Output the [X, Y] coordinate of the center of the cell containing the given text.  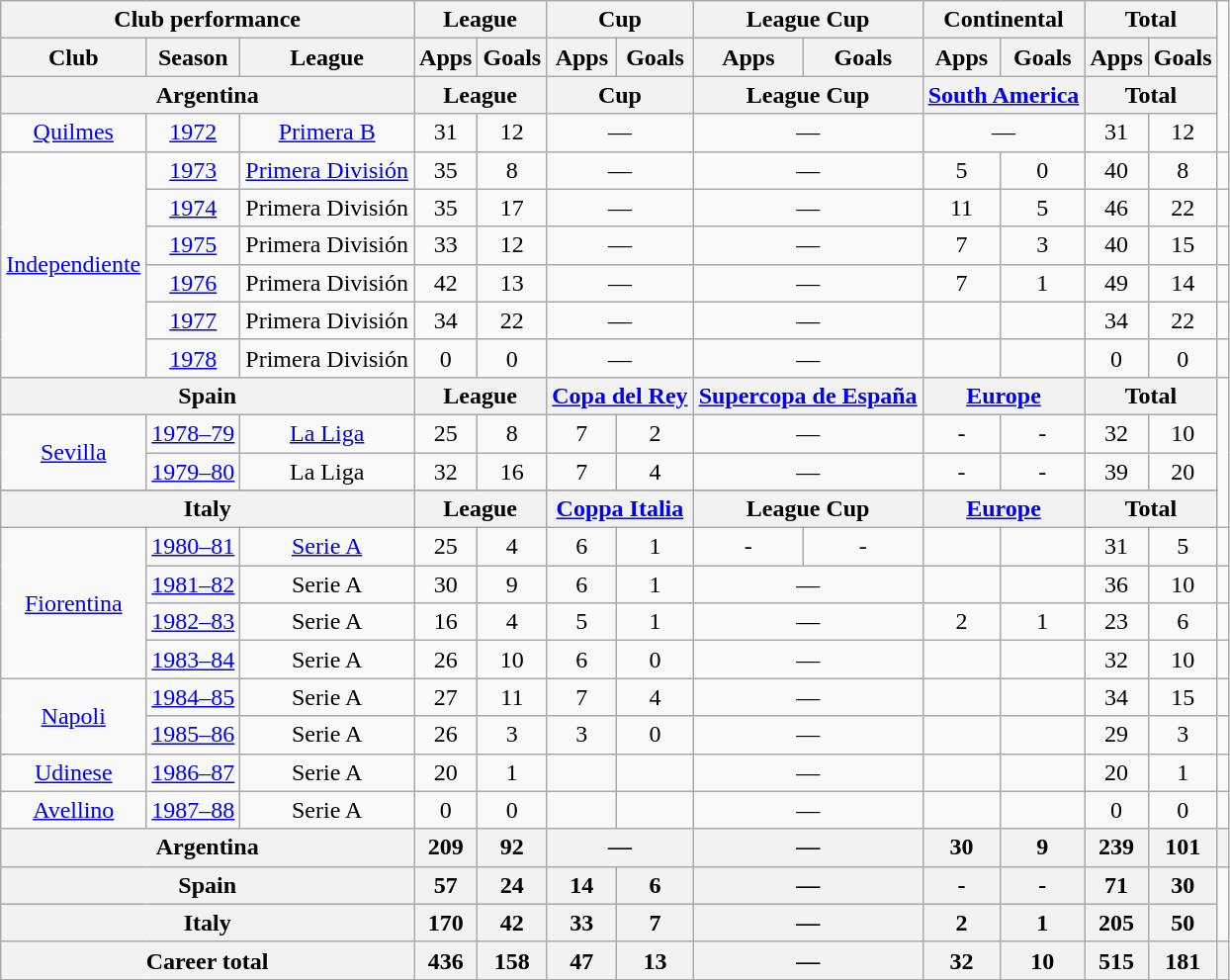
Quilmes [73, 133]
Independiente [73, 264]
1974 [194, 208]
1973 [194, 170]
Coppa Italia [620, 509]
57 [446, 885]
1986–87 [194, 772]
158 [512, 960]
239 [1116, 847]
50 [1183, 923]
1975 [194, 245]
170 [446, 923]
Avellino [73, 810]
24 [512, 885]
South America [1004, 95]
1972 [194, 133]
49 [1116, 283]
1985–86 [194, 735]
29 [1116, 735]
Napoli [73, 716]
Copa del Rey [620, 396]
Club [73, 57]
47 [581, 960]
23 [1116, 622]
Supercopa de España [808, 396]
Career total [208, 960]
Primera B [327, 133]
1984–85 [194, 697]
209 [446, 847]
46 [1116, 208]
1977 [194, 320]
515 [1116, 960]
92 [512, 847]
1976 [194, 283]
1983–84 [194, 660]
1979–80 [194, 472]
Continental [1004, 20]
1981–82 [194, 584]
27 [446, 697]
1987–88 [194, 810]
Udinese [73, 772]
181 [1183, 960]
39 [1116, 472]
101 [1183, 847]
1978–79 [194, 433]
436 [446, 960]
205 [1116, 923]
17 [512, 208]
71 [1116, 885]
Season [194, 57]
1982–83 [194, 622]
Club performance [208, 20]
Fiorentina [73, 603]
Sevilla [73, 452]
36 [1116, 584]
1978 [194, 358]
1980–81 [194, 547]
